Provide the [x, y] coordinate of the cell's center where the given text is located.  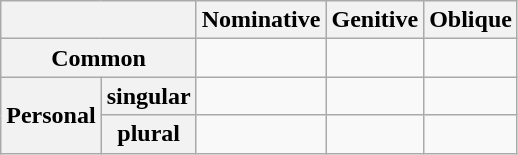
Personal [51, 115]
Common [98, 58]
plural [148, 134]
singular [148, 96]
Genitive [375, 20]
Nominative [261, 20]
Oblique [471, 20]
